Capture the cell that displays the provided text and extract its (x, y) central coordinate. 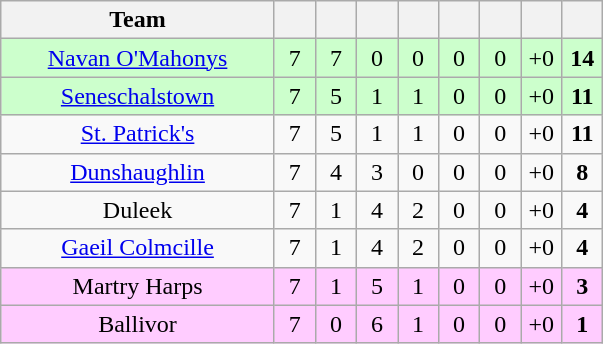
Team (138, 20)
14 (582, 58)
Dunshaughlin (138, 172)
Gaeil Colmcille (138, 248)
Seneschalstown (138, 96)
Ballivor (138, 324)
Navan O'Mahonys (138, 58)
8 (582, 172)
6 (376, 324)
St. Patrick's (138, 134)
Duleek (138, 210)
Martry Harps (138, 286)
